Return (X, Y) of the center of cell containing provided text 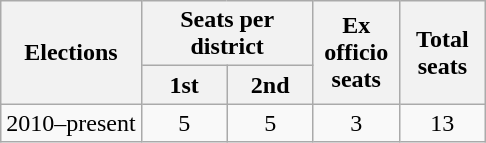
Elections (71, 52)
13 (442, 123)
1st (184, 85)
2010–present (71, 123)
Ex officio seats (356, 52)
2nd (270, 85)
3 (356, 123)
Total seats (442, 52)
Seats per district (227, 34)
